Locate the cell with the specified text and output its [x, y] center coordinate. 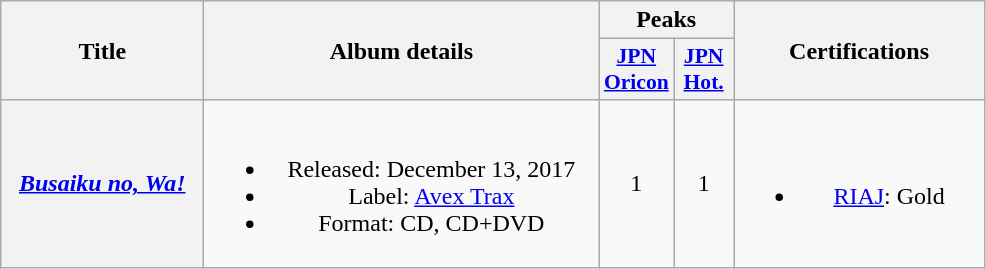
Title [102, 50]
JPNHot. [704, 70]
Busaiku no, Wa! [102, 184]
Album details [402, 50]
Peaks [666, 20]
Released: December 13, 2017Label: Avex TraxFormat: CD, CD+DVD [402, 184]
Certifications [860, 50]
RIAJ: Gold [860, 184]
JPNOricon [636, 70]
